Extract the [x, y] coordinate from the center of the cell holding the provided text.  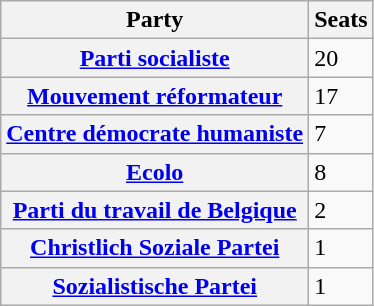
Parti du travail de Belgique [155, 210]
Ecolo [155, 172]
Sozialistische Partei [155, 286]
Mouvement réformateur [155, 96]
Centre démocrate humaniste [155, 134]
8 [341, 172]
20 [341, 58]
17 [341, 96]
Party [155, 20]
Parti socialiste [155, 58]
Seats [341, 20]
2 [341, 210]
Christlich Soziale Partei [155, 248]
7 [341, 134]
